Extract the (x, y) coordinate from the center of the cell holding the provided text.  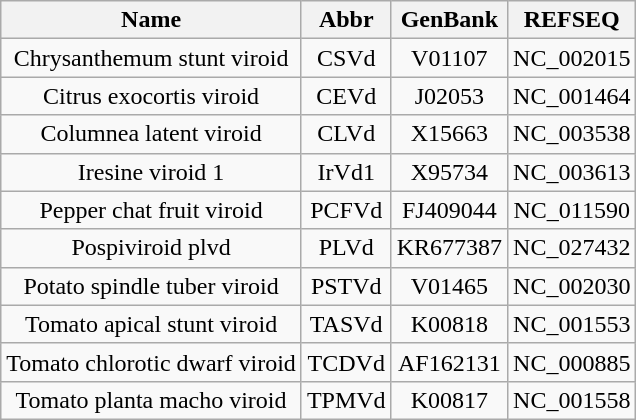
X15663 (449, 134)
Citrus exocortis viroid (152, 96)
Tomato chlorotic dwarf viroid (152, 362)
Tomato planta macho viroid (152, 400)
NC_002030 (572, 286)
PLVd (346, 248)
TPMVd (346, 400)
NC_003538 (572, 134)
FJ409044 (449, 210)
IrVd1 (346, 172)
Pospiviroid plvd (152, 248)
V01465 (449, 286)
Name (152, 20)
V01107 (449, 58)
NC_001553 (572, 324)
GenBank (449, 20)
Tomato apical stunt viroid (152, 324)
CLVd (346, 134)
Potato spindle tuber viroid (152, 286)
TCDVd (346, 362)
NC_001464 (572, 96)
NC_003613 (572, 172)
NC_002015 (572, 58)
TASVd (346, 324)
K00817 (449, 400)
NC_011590 (572, 210)
PSTVd (346, 286)
Iresine viroid 1 (152, 172)
NC_000885 (572, 362)
J02053 (449, 96)
CEVd (346, 96)
AF162131 (449, 362)
PCFVd (346, 210)
NC_027432 (572, 248)
K00818 (449, 324)
X95734 (449, 172)
REFSEQ (572, 20)
NC_001558 (572, 400)
CSVd (346, 58)
Pepper chat fruit viroid (152, 210)
KR677387 (449, 248)
Abbr (346, 20)
Chrysanthemum stunt viroid (152, 58)
Columnea latent viroid (152, 134)
